Output the (X, Y) coordinate of the center of the cell containing the given text.  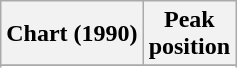
Peakposition (189, 34)
Chart (1990) (72, 34)
